From the cell containing the given text, extract its center point as (X, Y) coordinate. 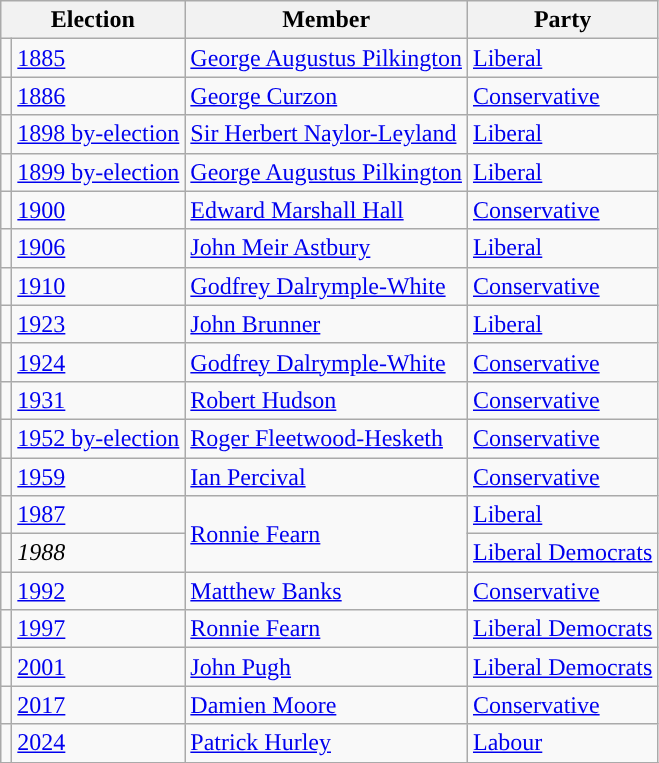
1898 by-election (98, 134)
Party (562, 20)
Election (93, 20)
Edward Marshall Hall (326, 210)
Labour (562, 743)
Robert Hudson (326, 400)
Roger Fleetwood-Hesketh (326, 438)
Sir Herbert Naylor-Leyland (326, 134)
John Pugh (326, 667)
John Brunner (326, 324)
1992 (98, 591)
Ian Percival (326, 477)
1924 (98, 362)
2001 (98, 667)
Matthew Banks (326, 591)
1906 (98, 248)
1899 by-election (98, 172)
2017 (98, 705)
1997 (98, 629)
Damien Moore (326, 705)
John Meir Astbury (326, 248)
Patrick Hurley (326, 743)
2024 (98, 743)
1988 (98, 553)
1886 (98, 96)
1900 (98, 210)
1885 (98, 58)
George Curzon (326, 96)
1959 (98, 477)
Member (326, 20)
1931 (98, 400)
1952 by-election (98, 438)
1923 (98, 324)
1987 (98, 515)
1910 (98, 286)
